Scan for the cell matching the given text and deliver its [X, Y] coordinate at center. 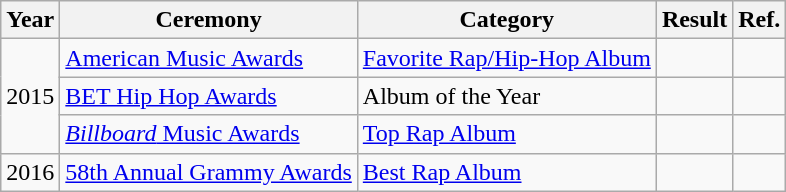
Year [30, 20]
2015 [30, 96]
Ceremony [208, 20]
Ref. [760, 20]
American Music Awards [208, 58]
Favorite Rap/Hip-Hop Album [506, 58]
BET Hip Hop Awards [208, 96]
Best Rap Album [506, 172]
Top Rap Album [506, 134]
58th Annual Grammy Awards [208, 172]
Album of the Year [506, 96]
Result [694, 20]
2016 [30, 172]
Billboard Music Awards [208, 134]
Category [506, 20]
